Identify which cell holds the provided text, then report its (X, Y) central coordinate. 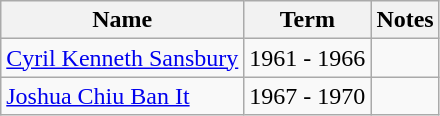
Term (308, 20)
Cyril Kenneth Sansbury (122, 58)
Name (122, 20)
Notes (405, 20)
1961 - 1966 (308, 58)
Joshua Chiu Ban It (122, 96)
1967 - 1970 (308, 96)
